From the cell containing the given text, extract its center point as (x, y) coordinate. 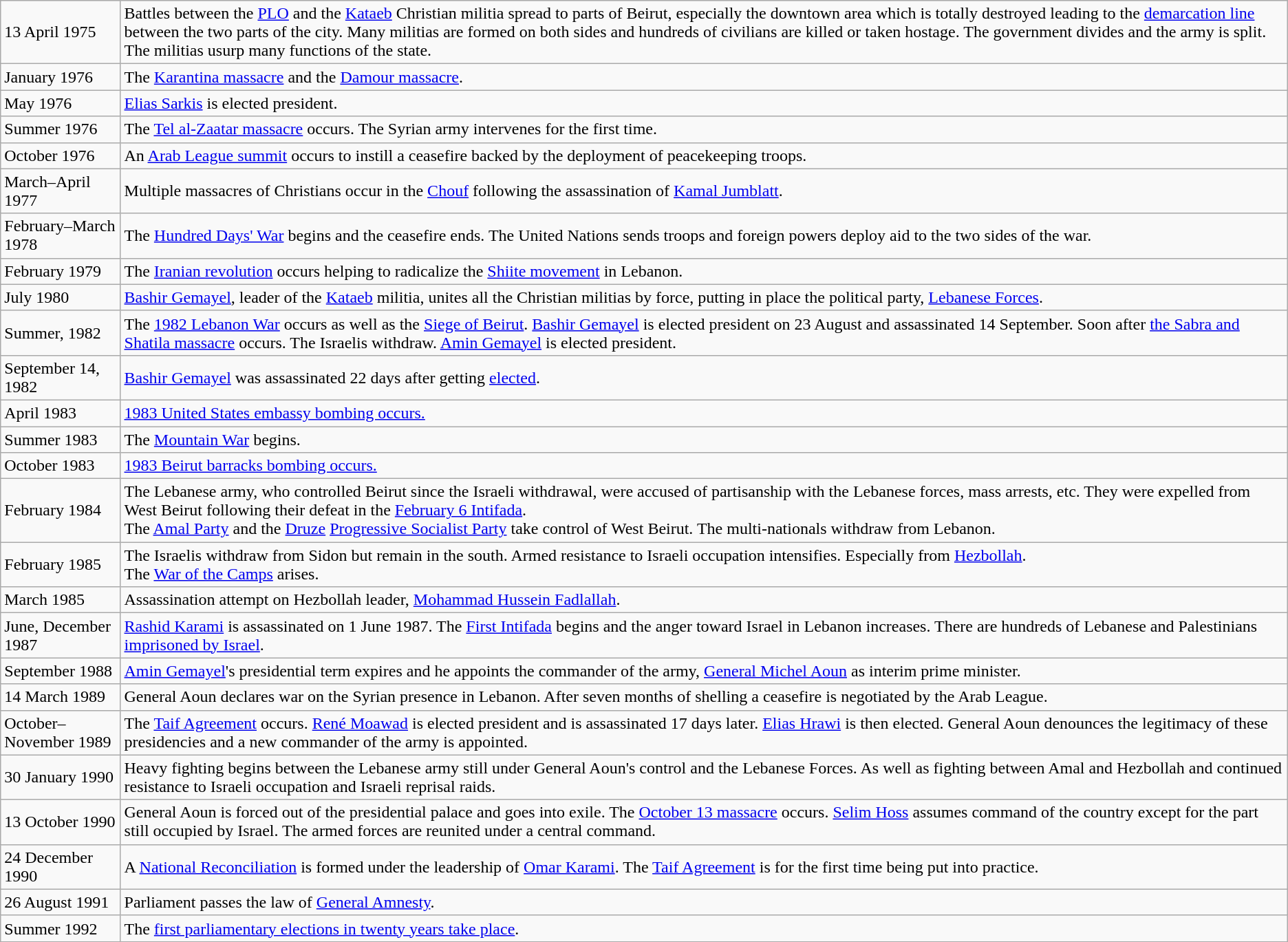
The Tel al-Zaatar massacre occurs. The Syrian army intervenes for the first time. (704, 129)
26 August 1991 (61, 902)
Parliament passes the law of General Amnesty. (704, 902)
Bashir Gemayel was assassinated 22 days after getting elected. (704, 377)
October 1983 (61, 466)
February 1979 (61, 271)
January 1976 (61, 77)
The Iranian revolution occurs helping to radicalize the Shiite movement in Lebanon. (704, 271)
September 14, 1982 (61, 377)
1983 United States embassy bombing occurs. (704, 413)
Multiple massacres of Christians occur in the Chouf following the assassination of Kamal Jumblatt. (704, 191)
July 1980 (61, 297)
The Mountain War begins. (704, 440)
March–April 1977 (61, 191)
General Aoun declares war on the Syrian presence in Lebanon. After seven months of shelling a ceasefire is negotiated by the Arab League. (704, 697)
Summer 1983 (61, 440)
Elias Sarkis is elected president. (704, 103)
Summer 1992 (61, 928)
September 1988 (61, 671)
October 1976 (61, 156)
14 March 1989 (61, 697)
The Hundred Days' War begins and the ceasefire ends. The United Nations sends troops and foreign powers deploy aid to the two sides of the war. (704, 235)
June, December 1987 (61, 636)
13 April 1975 (61, 32)
October–November 1989 (61, 732)
February 1984 (61, 511)
A National Reconciliation is formed under the leadership of Omar Karami. The Taif Agreement is for the first time being put into practice. (704, 867)
1983 Beirut barracks bombing occurs. (704, 466)
Amin Gemayel's presidential term expires and he appoints the commander of the army, General Michel Aoun as interim prime minister. (704, 671)
13 October 1990 (61, 822)
An Arab League summit occurs to instill a ceasefire backed by the deployment of peacekeeping troops. (704, 156)
Assassination attempt on Hezbollah leader, Mohammad Hussein Fadlallah. (704, 600)
February 1985 (61, 564)
The Karantina massacre and the Damour massacre. (704, 77)
April 1983 (61, 413)
Summer, 1982 (61, 333)
24 December 1990 (61, 867)
March 1985 (61, 600)
The first parliamentary elections in twenty years take place. (704, 928)
Summer 1976 (61, 129)
May 1976 (61, 103)
Bashir Gemayel, leader of the Kataeb militia, unites all the Christian militias by force, putting in place the political party, Lebanese Forces. (704, 297)
February–March 1978 (61, 235)
30 January 1990 (61, 778)
